Provide the [x, y] coordinate of the cell's center where the given text is located.  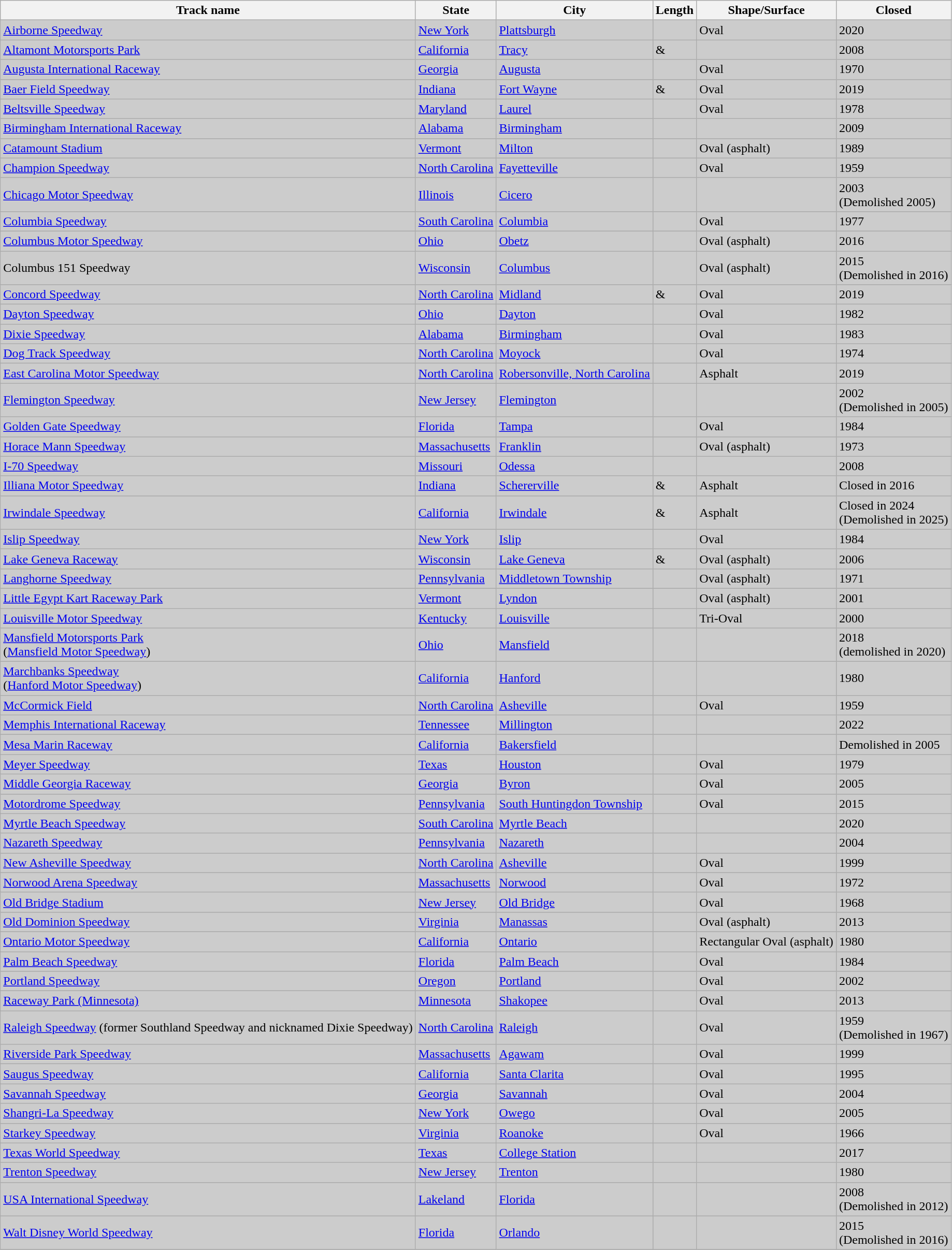
Texas World Speedway [208, 1153]
Chicago Motor Speedway [208, 195]
Riverside Park Speedway [208, 1054]
Bakersfield [574, 745]
Concord Speedway [208, 295]
Golden Gate Speedway [208, 427]
Fayetteville [574, 168]
Owego [574, 1113]
1978 [893, 109]
Palm Beach [574, 962]
Airborne Speedway [208, 30]
2015 [893, 804]
Old Bridge Stadium [208, 902]
Midland [574, 295]
Norwood Arena Speedway [208, 882]
Shakopee [574, 1001]
Franklin [574, 446]
Moyock [574, 354]
2022 [893, 725]
Myrtle Beach [574, 823]
Trenton [574, 1172]
Ontario [574, 941]
New Asheville Speedway [208, 863]
1968 [893, 902]
Plattsburgh [574, 30]
2018(demolished in 2020) [893, 645]
Motordrome Speedway [208, 804]
Tracy [574, 50]
Shangri-La Speedway [208, 1113]
Catamount Stadium [208, 148]
Manassas [574, 922]
Columbus [574, 267]
Dixie Speedway [208, 334]
Odessa [574, 466]
Columbus Motor Speedway [208, 241]
Ontario Motor Speedway [208, 941]
Palm Beach Speedway [208, 962]
Lyndon [574, 598]
Portland Speedway [208, 981]
Old Bridge [574, 902]
East Carolina Motor Speedway [208, 373]
Schererville [574, 486]
Closed in 2024 (Demolished in 2025) [893, 513]
Altamont Motorsports Park [208, 50]
Hanford [574, 678]
Columbia [574, 221]
Minnesota [456, 1001]
2001 [893, 598]
2008(Demolished in 2012) [893, 1199]
Maryland [456, 109]
Louisville [574, 618]
Trenton Speedway [208, 1172]
Santa Clarita [574, 1074]
1979 [893, 764]
Shape/Surface [767, 10]
Old Dominion Speedway [208, 922]
2000 [893, 618]
Nazareth Speedway [208, 843]
Augusta International Raceway [208, 69]
South Huntingdon Township [574, 804]
State [456, 10]
Irwindale Speedway [208, 513]
Demolished in 2005 [893, 745]
Louisville Motor Speedway [208, 618]
Mansfield Motorsports Park(Mansfield Motor Speedway) [208, 645]
Columbus 151 Speedway [208, 267]
Dayton Speedway [208, 314]
City [574, 10]
Little Egypt Kart Raceway Park [208, 598]
Oregon [456, 981]
Tri-Oval [767, 618]
Columbia Speedway [208, 221]
1974 [893, 354]
Nazareth [574, 843]
Flemington Speedway [208, 400]
Tennessee [456, 725]
Missouri [456, 466]
Length [674, 10]
McCormick Field [208, 705]
2002 [893, 981]
1973 [893, 446]
Lakeland [456, 1199]
2009 [893, 128]
Flemington [574, 400]
Illinois [456, 195]
Champion Speedway [208, 168]
Agawam [574, 1054]
Robersonville, North Carolina [574, 373]
Middletown Township [574, 578]
1977 [893, 221]
Myrtle Beach Speedway [208, 823]
Portland [574, 981]
Milton [574, 148]
Walt Disney World Speedway [208, 1232]
1959(Demolished in 1967) [893, 1027]
Birmingham International Raceway [208, 128]
Marchbanks Speedway(Hanford Motor Speedway) [208, 678]
Savannah [574, 1094]
Fort Wayne [574, 89]
Kentucky [456, 618]
Closed [893, 10]
1982 [893, 314]
Saugus Speedway [208, 1074]
2017 [893, 1153]
1971 [893, 578]
Millington [574, 725]
2016 [893, 241]
Savannah Speedway [208, 1094]
Illiana Motor Speedway [208, 486]
2003(Demolished 2005) [893, 195]
Raleigh [574, 1027]
Baer Field Speedway [208, 89]
Langhorne Speedway [208, 578]
Raceway Park (Minnesota) [208, 1001]
Norwood [574, 882]
1983 [893, 334]
2002 (Demolished in 2005) [893, 400]
I-70 Speedway [208, 466]
Augusta [574, 69]
Islip Speedway [208, 539]
Irwindale [574, 513]
Middle Georgia Raceway [208, 784]
1972 [893, 882]
1989 [893, 148]
Closed in 2016 [893, 486]
Mesa Marin Raceway [208, 745]
Mansfield [574, 645]
Beltsville Speedway [208, 109]
College Station [574, 1153]
1966 [893, 1133]
1970 [893, 69]
Horace Mann Speedway [208, 446]
Track name [208, 10]
USA International Speedway [208, 1199]
Memphis International Raceway [208, 725]
Orlando [574, 1232]
Roanoke [574, 1133]
Islip [574, 539]
Meyer Speedway [208, 764]
Cicero [574, 195]
Dog Track Speedway [208, 354]
Dayton [574, 314]
Rectangular Oval (asphalt) [767, 941]
Lake Geneva Raceway [208, 559]
1995 [893, 1074]
Lake Geneva [574, 559]
Laurel [574, 109]
Byron [574, 784]
Raleigh Speedway (former Southland Speedway and nicknamed Dixie Speedway) [208, 1027]
Starkey Speedway [208, 1133]
2006 [893, 559]
Obetz [574, 241]
Houston [574, 764]
Tampa [574, 427]
